Capture the cell that displays the provided text and extract its [x, y] central coordinate. 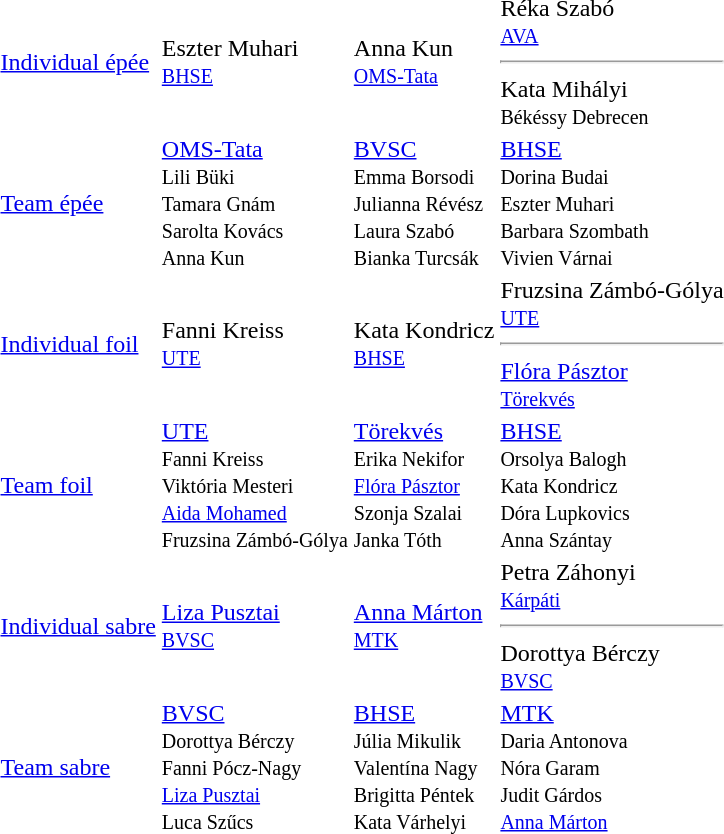
BVSCEmma BorsodiJulianna RévészLaura SzabóBianka Turcsák [424, 203]
Fanni Kreiss UTE [254, 344]
UTEFanni KreissViktória MesteriAida MohamedFruzsina Zámbó-Gólya [254, 485]
OMS-TataLili BükiTamara GnámSarolta KovácsAnna Kun [254, 203]
Anna Márton MTK [424, 626]
Kata Kondricz BHSE [424, 344]
TörekvésErika NekiforFlóra PásztorSzonja SzalaiJanka Tóth [424, 485]
Liza Pusztai BVSC [254, 626]
